Identify which cell holds the provided text, then report its [X, Y] central coordinate. 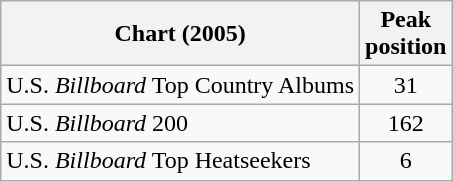
162 [406, 123]
U.S. Billboard 200 [180, 123]
Peakposition [406, 34]
31 [406, 85]
U.S. Billboard Top Heatseekers [180, 161]
Chart (2005) [180, 34]
U.S. Billboard Top Country Albums [180, 85]
6 [406, 161]
